Pinpoint the cell where the given text exists, returning its [X, Y] midpoint coordinate. 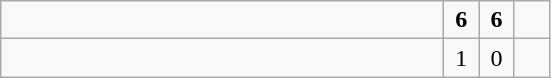
1 [462, 58]
0 [496, 58]
